Determine the (X, Y) coordinate at the center of the cell enclosing the given text.  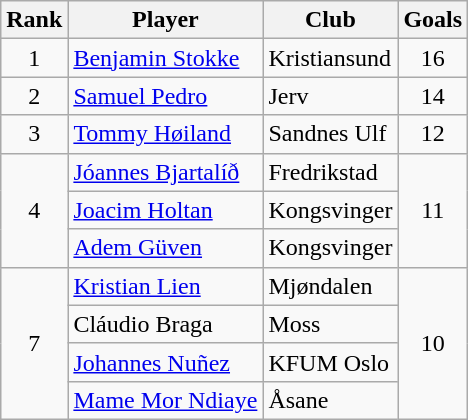
Tommy Høiland (166, 134)
Joacim Holtan (166, 210)
Club (330, 20)
16 (433, 58)
10 (433, 343)
Benjamin Stokke (166, 58)
KFUM Oslo (330, 362)
Jerv (330, 96)
Goals (433, 20)
Åsane (330, 400)
11 (433, 210)
Player (166, 20)
Kristiansund (330, 58)
12 (433, 134)
1 (34, 58)
Johannes Nuñez (166, 362)
Mame Mor Ndiaye (166, 400)
Fredrikstad (330, 172)
14 (433, 96)
Mjøndalen (330, 286)
Sandnes Ulf (330, 134)
Moss (330, 324)
Kristian Lien (166, 286)
2 (34, 96)
Cláudio Braga (166, 324)
7 (34, 343)
3 (34, 134)
4 (34, 210)
Jóannes Bjartalíð (166, 172)
Samuel Pedro (166, 96)
Adem Güven (166, 248)
Rank (34, 20)
